From the cell containing the given text, extract its center point as [x, y] coordinate. 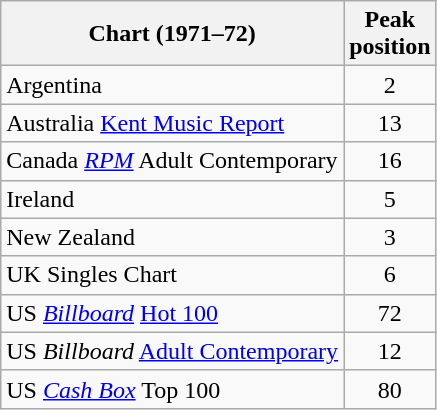
Argentina [172, 85]
Peakposition [390, 34]
US Billboard Hot 100 [172, 313]
Australia Kent Music Report [172, 123]
Canada RPM Adult Contemporary [172, 161]
6 [390, 275]
Ireland [172, 199]
Chart (1971–72) [172, 34]
2 [390, 85]
72 [390, 313]
5 [390, 199]
US Cash Box Top 100 [172, 389]
13 [390, 123]
16 [390, 161]
New Zealand [172, 237]
3 [390, 237]
UK Singles Chart [172, 275]
12 [390, 351]
80 [390, 389]
US Billboard Adult Contemporary [172, 351]
